From the cell containing the given text, extract its center point as [X, Y] coordinate. 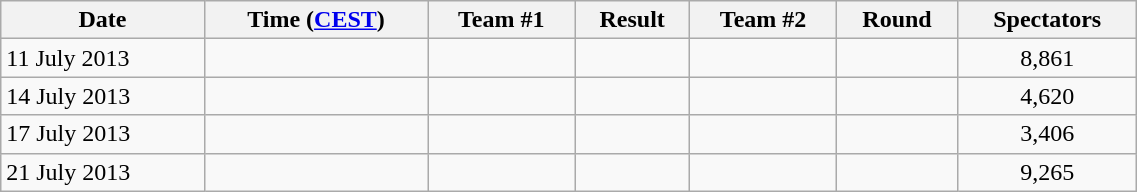
4,620 [1048, 96]
Team #1 [502, 20]
Time (CEST) [316, 20]
9,265 [1048, 172]
8,861 [1048, 58]
3,406 [1048, 134]
Spectators [1048, 20]
Result [632, 20]
17 July 2013 [102, 134]
21 July 2013 [102, 172]
Team #2 [764, 20]
11 July 2013 [102, 58]
Round [896, 20]
Date [102, 20]
14 July 2013 [102, 96]
